From the cell containing the given text, extract its center point as (x, y) coordinate. 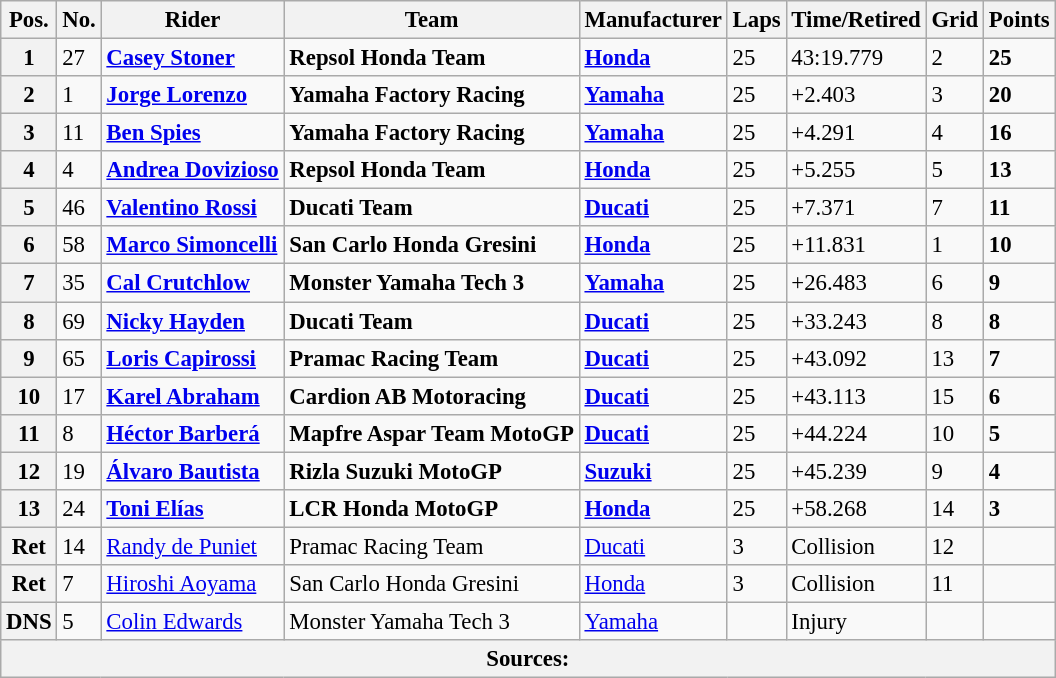
Valentino Rossi (192, 208)
+44.224 (856, 433)
Points (1020, 20)
24 (79, 509)
+4.291 (856, 133)
Álvaro Bautista (192, 471)
LCR Honda MotoGP (432, 509)
Cardion AB Motoracing (432, 396)
Grid (954, 20)
+7.371 (856, 208)
43:19.779 (856, 58)
Cal Crutchlow (192, 283)
Mapfre Aspar Team MotoGP (432, 433)
Toni Elías (192, 509)
Laps (756, 20)
Marco Simoncelli (192, 245)
65 (79, 358)
Pos. (29, 20)
17 (79, 396)
Suzuki (653, 471)
+26.483 (856, 283)
Karel Abraham (192, 396)
Team (432, 20)
Rizla Suzuki MotoGP (432, 471)
DNS (29, 621)
69 (79, 321)
16 (1020, 133)
+58.268 (856, 509)
Manufacturer (653, 20)
Nicky Hayden (192, 321)
Loris Capirossi (192, 358)
Jorge Lorenzo (192, 95)
Injury (856, 621)
+11.831 (856, 245)
+45.239 (856, 471)
+43.113 (856, 396)
+5.255 (856, 170)
No. (79, 20)
19 (79, 471)
35 (79, 283)
Sources: (528, 659)
Randy de Puniet (192, 546)
Andrea Dovizioso (192, 170)
Ben Spies (192, 133)
+33.243 (856, 321)
+2.403 (856, 95)
46 (79, 208)
58 (79, 245)
Casey Stoner (192, 58)
Colin Edwards (192, 621)
Time/Retired (856, 20)
+43.092 (856, 358)
27 (79, 58)
20 (1020, 95)
Héctor Barberá (192, 433)
Rider (192, 20)
Hiroshi Aoyama (192, 584)
15 (954, 396)
